Pinpoint the cell where the given text exists, returning its (x, y) midpoint coordinate. 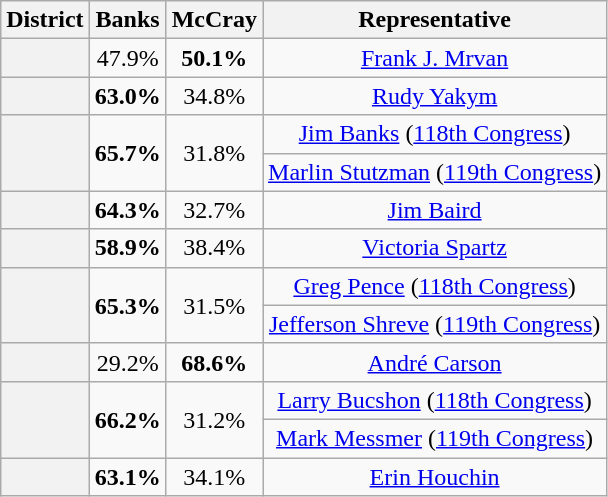
André Carson (435, 362)
Erin Houchin (435, 477)
47.9% (128, 58)
McCray (214, 20)
38.4% (214, 248)
Banks (128, 20)
63.0% (128, 96)
Jim Banks (118th Congress) (435, 134)
32.7% (214, 210)
Frank J. Mrvan (435, 58)
66.2% (128, 419)
58.9% (128, 248)
31.8% (214, 153)
64.3% (128, 210)
Jefferson Shreve (119th Congress) (435, 324)
Mark Messmer (119th Congress) (435, 438)
63.1% (128, 477)
50.1% (214, 58)
68.6% (214, 362)
Jim Baird (435, 210)
Marlin Stutzman (119th Congress) (435, 172)
Rudy Yakym (435, 96)
Larry Bucshon (118th Congress) (435, 400)
29.2% (128, 362)
65.3% (128, 305)
Representative (435, 20)
Victoria Spartz (435, 248)
31.5% (214, 305)
District (45, 20)
34.8% (214, 96)
31.2% (214, 419)
65.7% (128, 153)
Greg Pence (118th Congress) (435, 286)
34.1% (214, 477)
